Identify which cell holds the provided text, then report its [x, y] central coordinate. 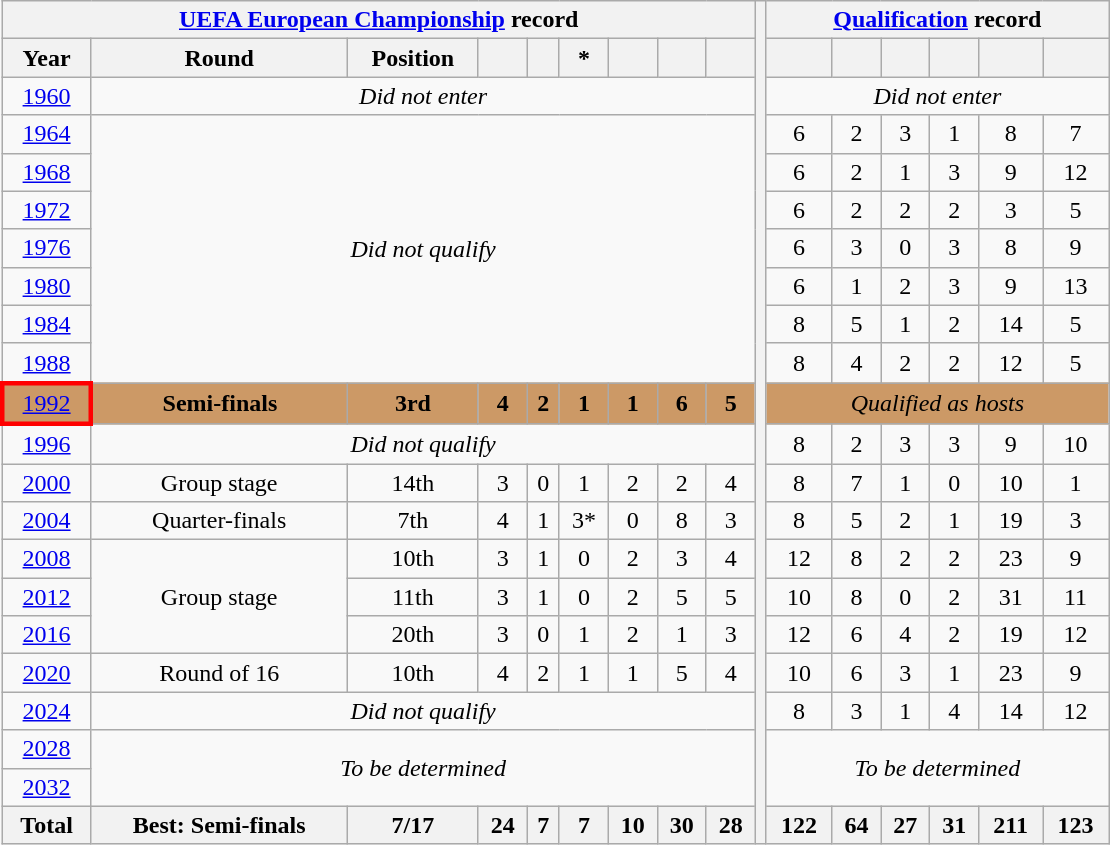
3* [584, 521]
11 [1076, 597]
* [584, 58]
2004 [46, 521]
Round [219, 58]
2016 [46, 635]
7th [412, 521]
2000 [46, 483]
27 [906, 825]
UEFA European Championship record [378, 20]
64 [856, 825]
Best: Semi-finals [219, 825]
1988 [46, 363]
Qualification record [937, 20]
2008 [46, 559]
Round of 16 [219, 673]
2024 [46, 711]
11th [412, 597]
1980 [46, 286]
2020 [46, 673]
Quarter-finals [219, 521]
1968 [46, 172]
Semi-finals [219, 404]
30 [682, 825]
2028 [46, 749]
211 [1011, 825]
1996 [46, 444]
2032 [46, 787]
2012 [46, 597]
1972 [46, 210]
20th [412, 635]
Position [412, 58]
Qualified as hosts [937, 404]
14th [412, 483]
3rd [412, 404]
7/17 [412, 825]
1984 [46, 324]
1964 [46, 134]
1960 [46, 96]
28 [730, 825]
1992 [46, 404]
24 [502, 825]
123 [1076, 825]
13 [1076, 286]
1976 [46, 248]
Total [46, 825]
Year [46, 58]
122 [799, 825]
